Scan for the cell matching the given text and deliver its [x, y] coordinate at center. 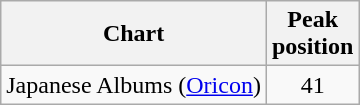
Chart [134, 34]
41 [312, 85]
Peakposition [312, 34]
Japanese Albums (Oricon) [134, 85]
